Capture the cell that displays the provided text and extract its (X, Y) central coordinate. 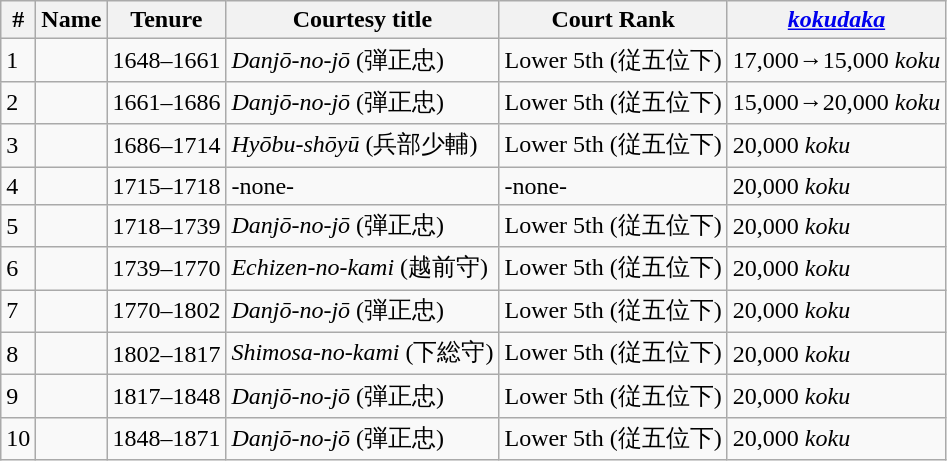
1739–1770 (166, 268)
1715–1718 (166, 185)
1 (18, 60)
1661–1686 (166, 102)
9 (18, 396)
1718–1739 (166, 226)
6 (18, 268)
1802–1817 (166, 354)
7 (18, 312)
4 (18, 185)
Echizen-no-kami (越前守) (362, 268)
Tenure (166, 20)
1686–1714 (166, 146)
1770–1802 (166, 312)
Courtesy title (362, 20)
3 (18, 146)
10 (18, 438)
8 (18, 354)
5 (18, 226)
15,000→20,000 koku (836, 102)
# (18, 20)
Court Rank (613, 20)
Shimosa-no-kami (下総守) (362, 354)
Name (72, 20)
1817–1848 (166, 396)
17,000→15,000 koku (836, 60)
1848–1871 (166, 438)
1648–1661 (166, 60)
kokudaka (836, 20)
2 (18, 102)
Hyōbu-shōyū (兵部少輔) (362, 146)
